Provide the [x, y] coordinate of the cell's center where the given text is located.  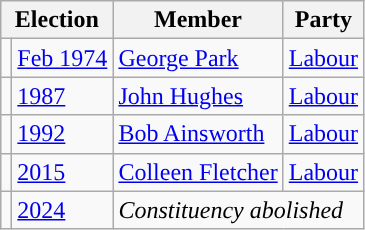
Feb 1974 [62, 58]
2024 [62, 210]
John Hughes [198, 96]
2015 [62, 172]
George Park [198, 58]
Bob Ainsworth [198, 134]
Colleen Fletcher [198, 172]
1987 [62, 96]
Election [57, 20]
1992 [62, 134]
Constituency abolished [238, 210]
Member [198, 20]
Party [323, 20]
